For the text-containing cell, return its midpoint in [x, y] coordinate format. 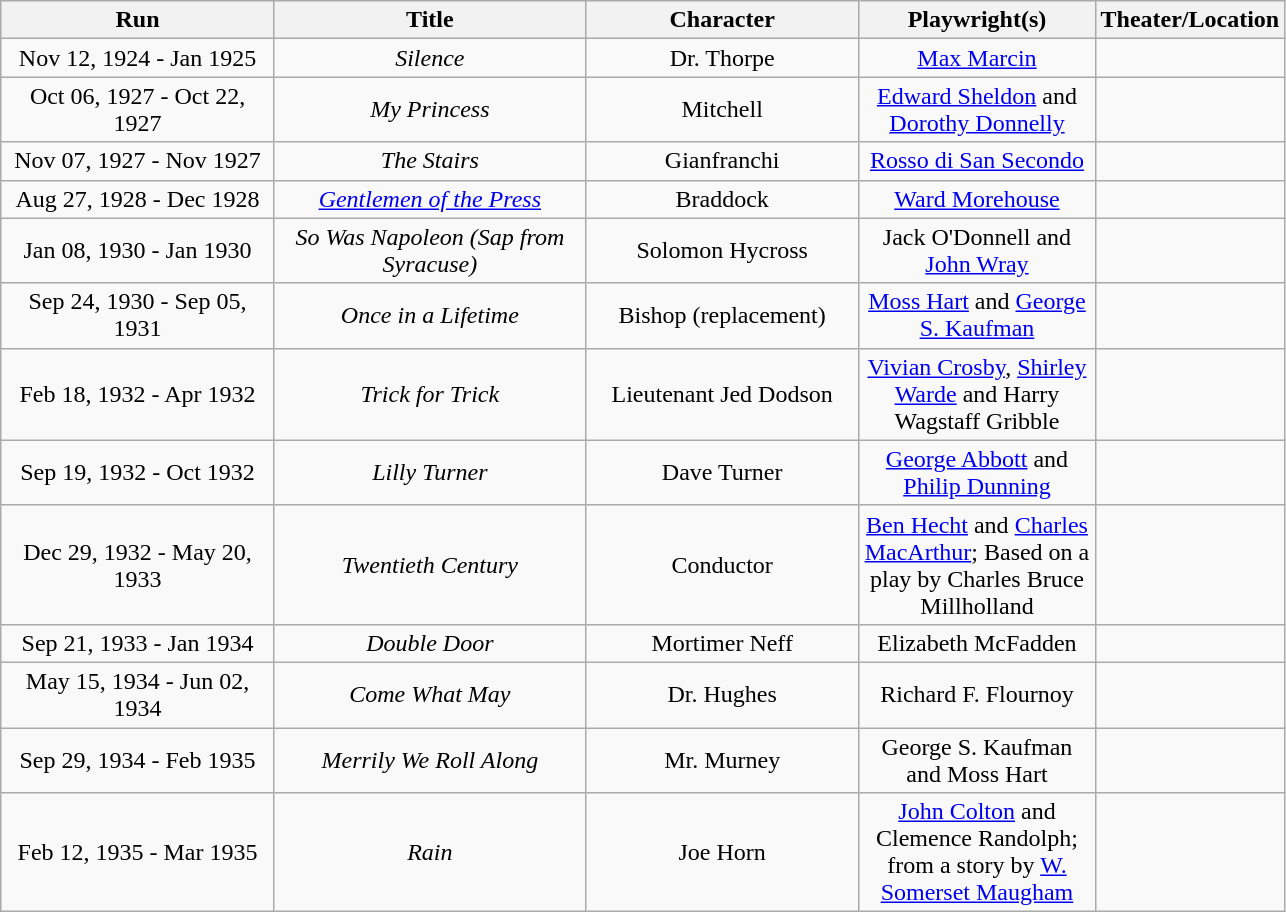
Sep 24, 1930 - Sep 05, 1931 [138, 316]
Character [722, 20]
Elizabeth McFadden [977, 643]
Joe Horn [722, 852]
Moss Hart and George S. Kaufman [977, 316]
Ben Hecht and Charles MacArthur; Based on a play by Charles Bruce Millholland [977, 564]
Mr. Murney [722, 760]
Aug 27, 1928 - Dec 1928 [138, 199]
Dr. Hughes [722, 694]
George S. Kaufman and Moss Hart [977, 760]
John Colton and Clemence Randolph; from a story by W. Somerset Maugham [977, 852]
Lilly Turner [430, 472]
My Princess [430, 110]
Solomon Hycross [722, 250]
Ward Morehouse [977, 199]
Rosso di San Secondo [977, 161]
Vivian Crosby, Shirley Warde and Harry Wagstaff Gribble [977, 394]
Sep 29, 1934 - Feb 1935 [138, 760]
Gentlemen of the Press [430, 199]
Come What May [430, 694]
Lieutenant Jed Dodson [722, 394]
Once in a Lifetime [430, 316]
Braddock [722, 199]
Title [430, 20]
Sep 21, 1933 - Jan 1934 [138, 643]
Double Door [430, 643]
Dr. Thorpe [722, 58]
The Stairs [430, 161]
So Was Napoleon (Sap from Syracuse) [430, 250]
Silence [430, 58]
Max Marcin [977, 58]
Dec 29, 1932 - May 20, 1933 [138, 564]
Sep 19, 1932 - Oct 1932 [138, 472]
Jan 08, 1930 - Jan 1930 [138, 250]
Feb 12, 1935 - Mar 1935 [138, 852]
George Abbott and Philip Dunning [977, 472]
Conductor [722, 564]
Theater/Location [1190, 20]
Nov 12, 1924 - Jan 1925 [138, 58]
Edward Sheldon and Dorothy Donnelly [977, 110]
Nov 07, 1927 - Nov 1927 [138, 161]
Oct 06, 1927 - Oct 22, 1927 [138, 110]
Mortimer Neff [722, 643]
Run [138, 20]
Playwright(s) [977, 20]
Trick for Trick [430, 394]
May 15, 1934 - Jun 02, 1934 [138, 694]
Jack O'Donnell and John Wray [977, 250]
Richard F. Flournoy [977, 694]
Gianfranchi [722, 161]
Rain [430, 852]
Dave Turner [722, 472]
Bishop (replacement) [722, 316]
Feb 18, 1932 - Apr 1932 [138, 394]
Mitchell [722, 110]
Merrily We Roll Along [430, 760]
Twentieth Century [430, 564]
